Locate the cell with the specified text and output its (X, Y) center coordinate. 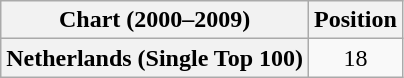
Chart (2000–2009) (155, 20)
Netherlands (Single Top 100) (155, 58)
18 (356, 58)
Position (356, 20)
